Determine the [x, y] coordinate at the center of the cell enclosing the given text.  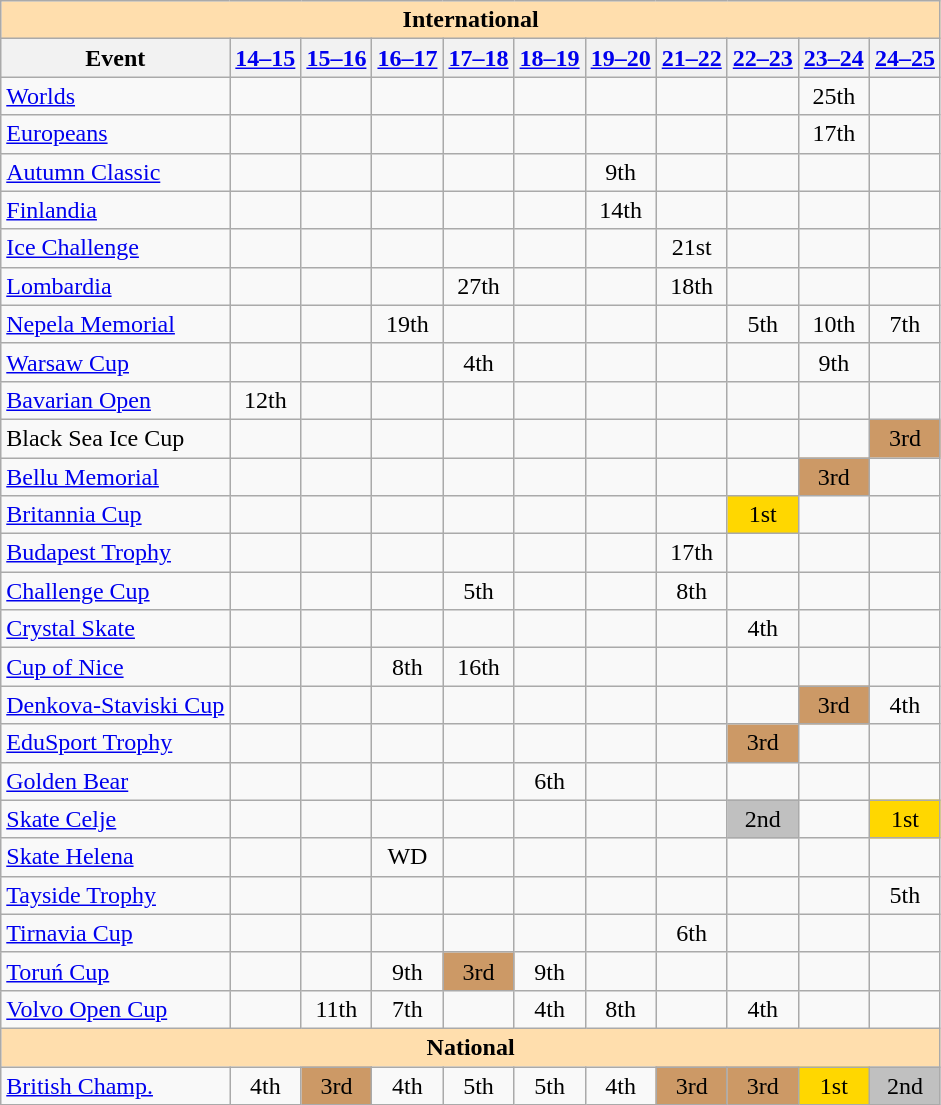
16–17 [408, 58]
16th [478, 667]
Ice Challenge [116, 248]
Lombardia [116, 286]
12th [266, 400]
14–15 [266, 58]
Toruń Cup [116, 971]
EduSport Trophy [116, 743]
21–22 [692, 58]
25th [834, 96]
Warsaw Cup [116, 362]
International [471, 20]
24–25 [904, 58]
Denkova-Staviski Cup [116, 705]
Nepela Memorial [116, 324]
Volvo Open Cup [116, 1009]
19–20 [620, 58]
Britannia Cup [116, 515]
Cup of Nice [116, 667]
22–23 [762, 58]
WD [408, 857]
National [471, 1047]
10th [834, 324]
Golden Bear [116, 781]
Tirnavia Cup [116, 933]
Crystal Skate [116, 629]
British Champ. [116, 1085]
Skate Helena [116, 857]
Challenge Cup [116, 591]
Finlandia [116, 210]
Event [116, 58]
Tayside Trophy [116, 895]
Skate Celje [116, 819]
15–16 [336, 58]
Worlds [116, 96]
Bavarian Open [116, 400]
Bellu Memorial [116, 477]
18–19 [550, 58]
Budapest Trophy [116, 553]
Europeans [116, 134]
Black Sea Ice Cup [116, 438]
Autumn Classic [116, 172]
17–18 [478, 58]
11th [336, 1009]
18th [692, 286]
27th [478, 286]
23–24 [834, 58]
21st [692, 248]
14th [620, 210]
19th [408, 324]
